From the cell containing the given text, extract its center point as [x, y] coordinate. 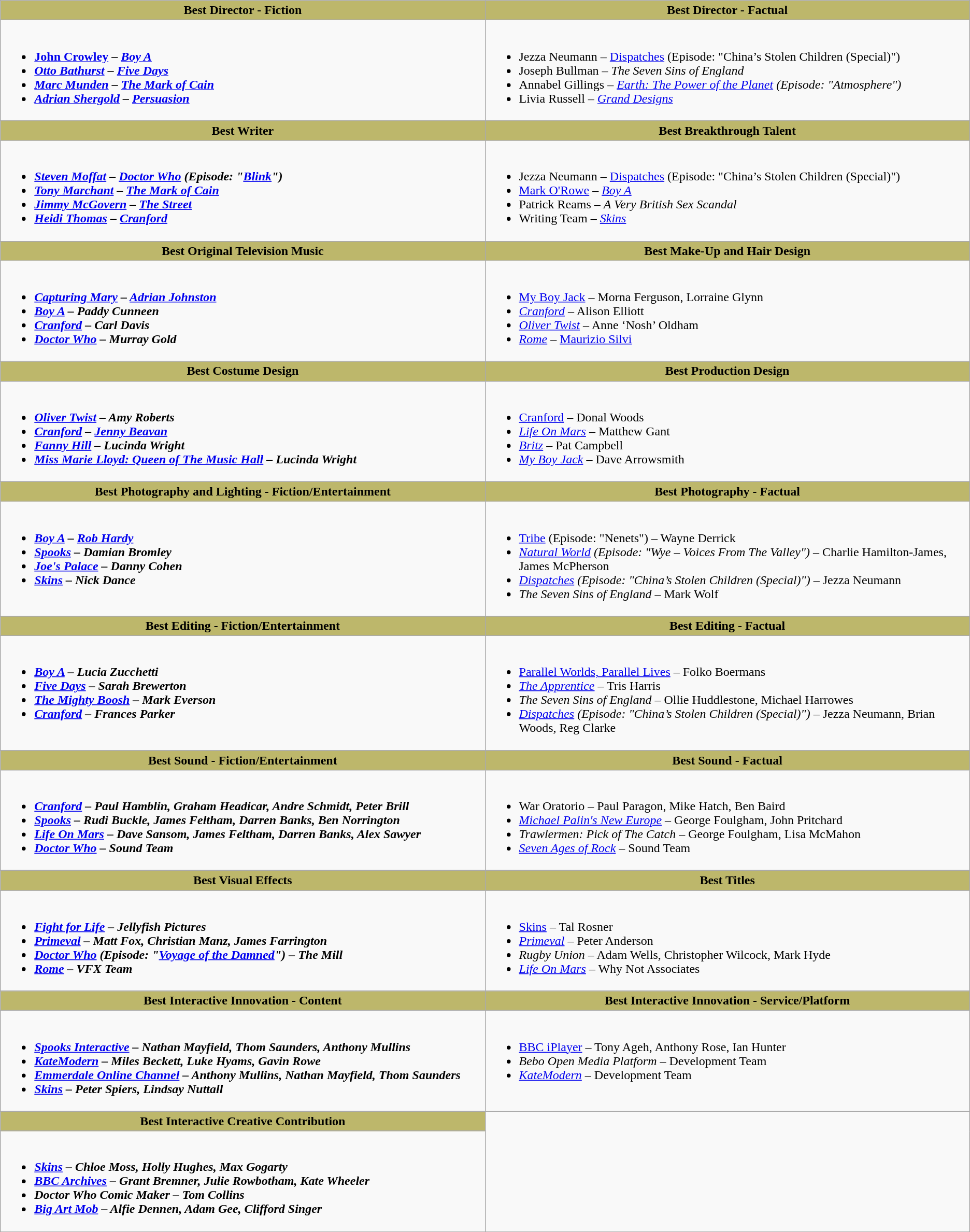
Best Editing - Fiction/Entertainment [243, 626]
My Boy Jack – Morna Ferguson, Lorraine GlynnCranford – Alison ElliottOliver Twist – Anne ‘Nosh’ OldhamRome – Maurizio Silvi [728, 311]
Best Photography and Lighting - Fiction/Entertainment [243, 491]
John Crowley – Boy AOtto Bathurst – Five DaysMarc Munden – The Mark of CainAdrian Shergold – Persuasion [243, 70]
Best Interactive Innovation - Content [243, 1001]
Best Sound - Fiction/Entertainment [243, 760]
BBC iPlayer – Tony Ageh, Anthony Rose, Ian HunterBebo Open Media Platform – Development TeamKateModern – Development Team [728, 1061]
Skins – Tal RosnerPrimeval – Peter AndersonRugby Union – Adam Wells, Christopher Wilcock, Mark HydeLife On Mars – Why Not Associates [728, 941]
Cranford – Donal WoodsLife On Mars – Matthew GantBritz – Pat CampbellMy Boy Jack – Dave Arrowsmith [728, 431]
Best Interactive Creative Contribution [243, 1121]
Boy A – Lucia ZucchettiFive Days – Sarah BrewertonThe Mighty Boosh – Mark EversonCranford – Frances Parker [243, 692]
Best Director - Factual [728, 10]
Best Sound - Factual [728, 760]
Boy A – Rob HardySpooks – Damian BromleyJoe's Palace – Danny CohenSkins – Nick Dance [243, 559]
Steven Moffat – Doctor Who (Episode: "Blink")Tony Marchant – The Mark of CainJimmy McGovern – The StreetHeidi Thomas – Cranford [243, 191]
Best Original Television Music [243, 251]
Best Costume Design [243, 371]
Best Editing - Factual [728, 626]
Oliver Twist – Amy RobertsCranford – Jenny BeavanFanny Hill – Lucinda WrightMiss Marie Lloyd: Queen of The Music Hall – Lucinda Wright [243, 431]
Best Visual Effects [243, 881]
Best Interactive Innovation - Service/Platform [728, 1001]
Best Titles [728, 881]
Capturing Mary – Adrian JohnstonBoy A – Paddy CunneenCranford – Carl DavisDoctor Who – Murray Gold [243, 311]
Best Make-Up and Hair Design [728, 251]
Best Director - Fiction [243, 10]
Best Writer [243, 131]
Best Photography - Factual [728, 491]
Best Production Design [728, 371]
Best Breakthrough Talent [728, 131]
